Locate the cell with the specified text and output its (x, y) center coordinate. 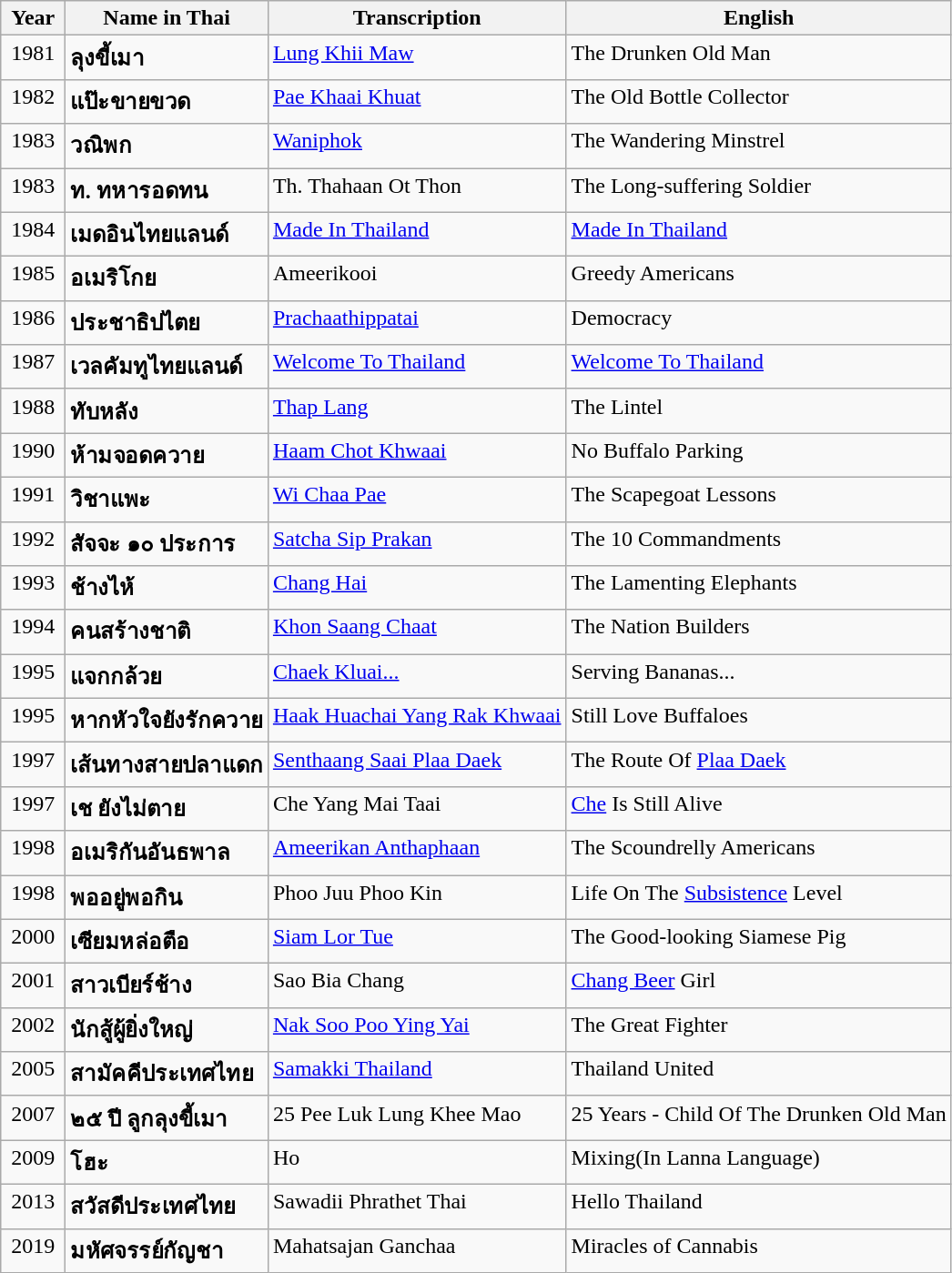
คนสร้างชาติ (167, 631)
25 Years - Child Of The Drunken Old Man (759, 1117)
แป๊ะขายขวด (167, 102)
Che Yang Mai Taai (417, 808)
Thap Lang (417, 411)
วิชาแพะ (167, 499)
โฮะ (167, 1163)
The Lintel (759, 411)
The Wandering Minstrel (759, 146)
1985 (33, 278)
Hello Thailand (759, 1207)
Mahatsajan Ganchaa (417, 1250)
ช้างไห้ (167, 588)
Satcha Sip Prakan (417, 544)
2009 (33, 1163)
25 Pee Luk Lung Khee Mao (417, 1117)
นักสู้ผู้ยิ่งใหญ่ (167, 1030)
Thailand United (759, 1074)
พออยู่พอกิน (167, 897)
1992 (33, 544)
The Scoundrelly Americans (759, 854)
ลุงขี้เมา (167, 58)
Haam Chot Khwaai (417, 455)
Phoo Juu Phoo Kin (417, 897)
The Drunken Old Man (759, 58)
Khon Saang Chaat (417, 631)
Democracy (759, 322)
Life On The Subsistence Level (759, 897)
Th. Thahaan Ot Thon (417, 189)
อเมริกันอันธพาล (167, 854)
Siam Lor Tue (417, 941)
1986 (33, 322)
1993 (33, 588)
2007 (33, 1117)
2002 (33, 1030)
2019 (33, 1250)
Miracles of Cannabis (759, 1250)
Prachaathippatai (417, 322)
Chaek Kluai... (417, 677)
หากหัวใจยังรักควาย (167, 721)
สาวเบียร์ช้าง (167, 986)
เมดอินไทยแลนด์ (167, 235)
Haak Huachai Yang Rak Khwaai (417, 721)
Greedy Americans (759, 278)
เส้นทางสายปลาแดก (167, 764)
Ameerikooi (417, 278)
ห้ามจอดควาย (167, 455)
เซียมหล่อตือ (167, 941)
Sawadii Phrathet Thai (417, 1207)
The Scapegoat Lessons (759, 499)
Name in Thai (167, 18)
Pae Khaai Khuat (417, 102)
อเมริโกย (167, 278)
The Good-looking Siamese Pig (759, 941)
Ameerikan Anthaphaan (417, 854)
The Route Of Plaa Daek (759, 764)
Mixing(In Lanna Language) (759, 1163)
1982 (33, 102)
Lung Khii Maw (417, 58)
The Lamenting Elephants (759, 588)
2013 (33, 1207)
1981 (33, 58)
สวัสดีประเทศไทย (167, 1207)
วณิพก (167, 146)
Waniphok (417, 146)
เวลคัมทูไทยแลนด์ (167, 368)
Transcription (417, 18)
The Long-suffering Soldier (759, 189)
2000 (33, 941)
The Old Bottle Collector (759, 102)
Still Love Buffaloes (759, 721)
๒๕ ปี ลูกลุงขี้เมา (167, 1117)
Serving Bananas... (759, 677)
2001 (33, 986)
สัจจะ ๑๐ ประการ (167, 544)
Chang Hai (417, 588)
เช ยังไม่ตาย (167, 808)
Sao Bia Chang (417, 986)
English (759, 18)
ท. ทหารอดทน (167, 189)
2005 (33, 1074)
ทับหลัง (167, 411)
1991 (33, 499)
The Great Fighter (759, 1030)
The 10 Commandments (759, 544)
Year (33, 18)
Nak Soo Poo Ying Yai (417, 1030)
Chang Beer Girl (759, 986)
ประชาธิปไตย (167, 322)
1990 (33, 455)
สามัคคีประเทศไทย (167, 1074)
Wi Chaa Pae (417, 499)
No Buffalo Parking (759, 455)
มหัศจรรย์กัญชา (167, 1250)
Senthaang Saai Plaa Daek (417, 764)
1984 (33, 235)
Che Is Still Alive (759, 808)
1987 (33, 368)
1994 (33, 631)
แจกกล้วย (167, 677)
The Nation Builders (759, 631)
Ho (417, 1163)
Samakki Thailand (417, 1074)
1988 (33, 411)
